Find where the given text appears and provide that cell's center as (X, Y) coordinate. 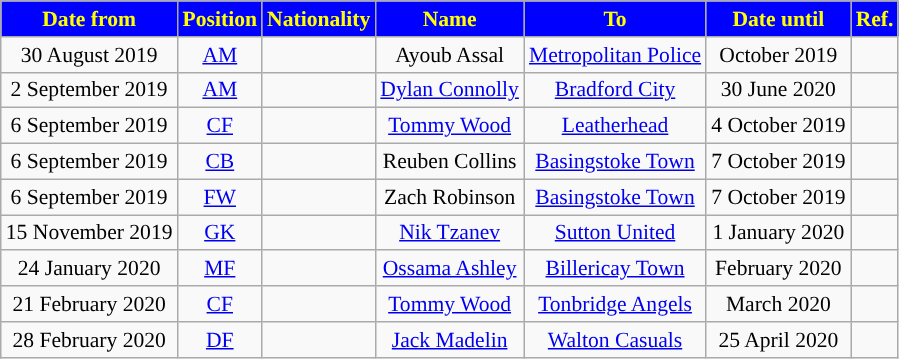
Nationality (318, 19)
DF (220, 340)
2 September 2019 (90, 90)
Walton Casuals (615, 340)
Zach Robinson (450, 197)
Leatherhead (615, 126)
Nik Tzanev (450, 233)
Position (220, 19)
Reuben Collins (450, 162)
October 2019 (778, 55)
28 February 2020 (90, 340)
21 February 2020 (90, 304)
30 June 2020 (778, 90)
Ref. (875, 19)
Date from (90, 19)
CB (220, 162)
30 August 2019 (90, 55)
Sutton United (615, 233)
March 2020 (778, 304)
February 2020 (778, 269)
Dylan Connolly (450, 90)
Jack Madelin (450, 340)
Ayoub Assal (450, 55)
1 January 2020 (778, 233)
Date until (778, 19)
Ossama Ashley (450, 269)
To (615, 19)
Name (450, 19)
FW (220, 197)
25 April 2020 (778, 340)
Metropolitan Police (615, 55)
Billericay Town (615, 269)
Tonbridge Angels (615, 304)
GK (220, 233)
24 January 2020 (90, 269)
MF (220, 269)
15 November 2019 (90, 233)
4 October 2019 (778, 126)
Bradford City (615, 90)
